Provide the [x, y] coordinate of the cell's center where the given text is located.  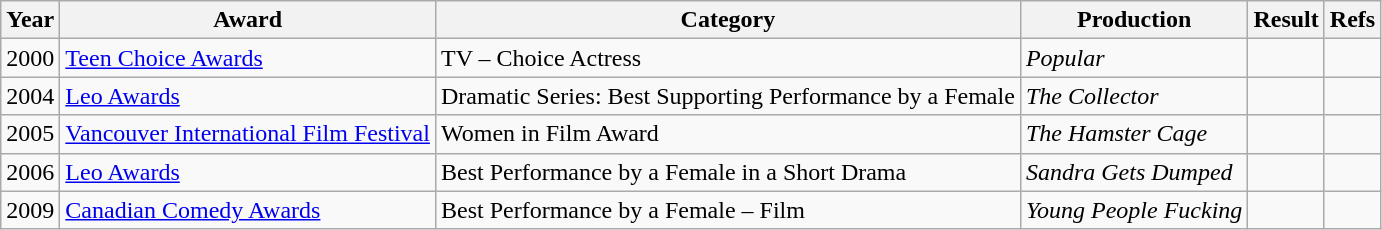
2006 [30, 172]
2009 [30, 210]
TV – Choice Actress [728, 58]
Women in Film Award [728, 134]
2005 [30, 134]
Best Performance by a Female – Film [728, 210]
Popular [1134, 58]
Sandra Gets Dumped [1134, 172]
The Hamster Cage [1134, 134]
The Collector [1134, 96]
2000 [30, 58]
Award [248, 20]
Production [1134, 20]
Vancouver International Film Festival [248, 134]
Teen Choice Awards [248, 58]
Best Performance by a Female in a Short Drama [728, 172]
Young People Fucking [1134, 210]
Refs [1352, 20]
Canadian Comedy Awards [248, 210]
Result [1286, 20]
Year [30, 20]
2004 [30, 96]
Dramatic Series: Best Supporting Performance by a Female [728, 96]
Category [728, 20]
